Capture the cell that displays the provided text and extract its [x, y] central coordinate. 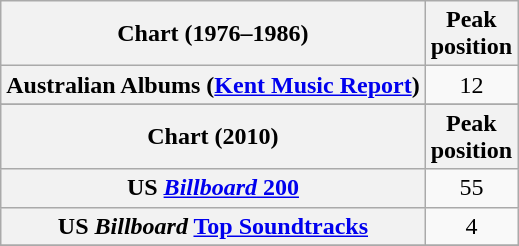
12 [471, 85]
4 [471, 226]
55 [471, 188]
US Billboard Top Soundtracks [213, 226]
Chart (1976–1986) [213, 34]
US Billboard 200 [213, 188]
Chart (2010) [213, 136]
Australian Albums (Kent Music Report) [213, 85]
